From the cell containing the given text, extract its center point as [X, Y] coordinate. 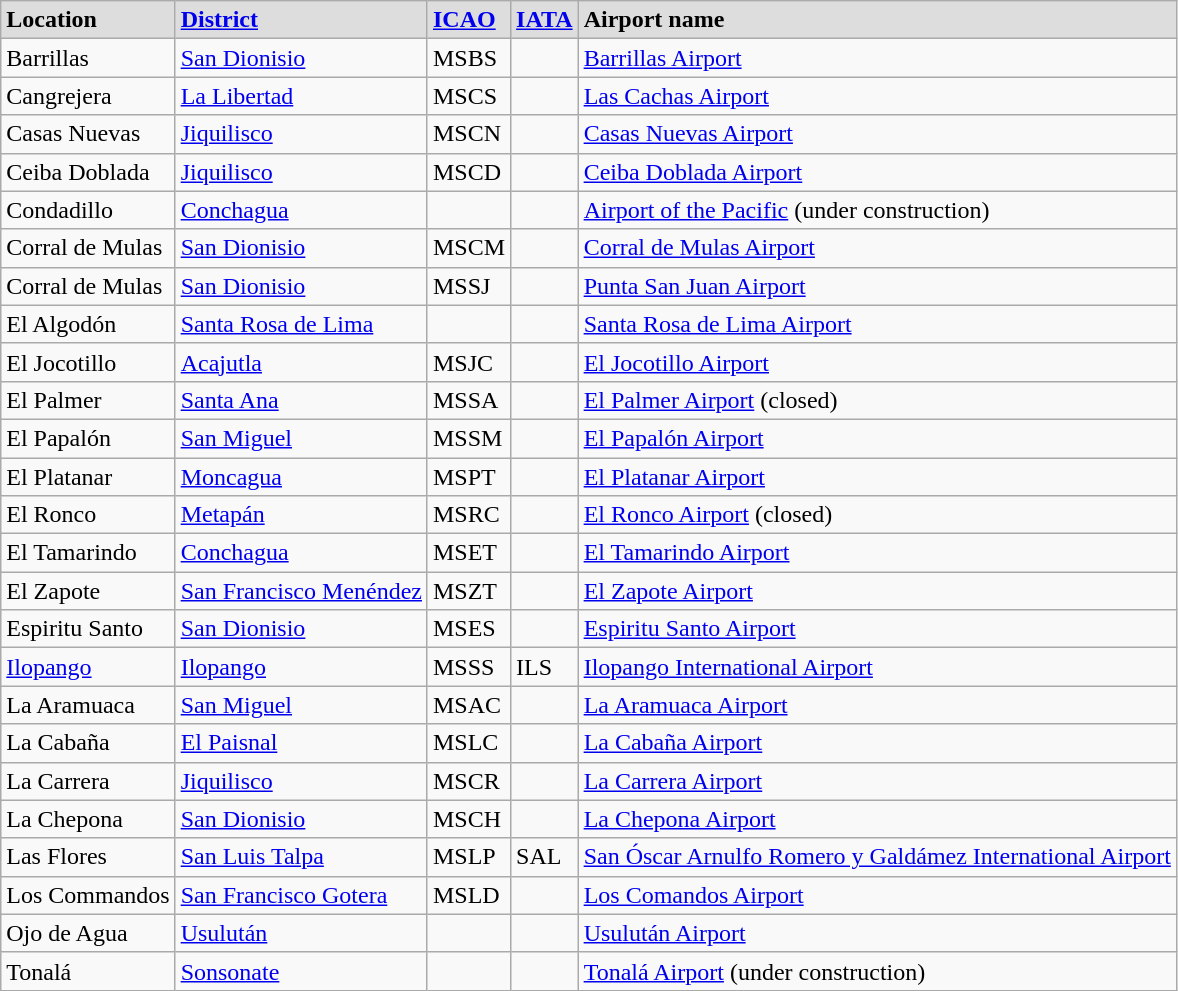
Punta San Juan Airport [877, 286]
San Luis Talpa [301, 857]
El Algodón [88, 324]
Los Comandos Airport [877, 895]
MSCN [468, 134]
MSSM [468, 438]
Condadillo [88, 210]
MSSS [468, 667]
La Chepona [88, 819]
MSCR [468, 781]
MSET [468, 553]
El Paisnal [301, 743]
La Cabaña [88, 743]
Sonsonate [301, 971]
El Platanar [88, 477]
San Francisco Menéndez [301, 591]
Casas Nuevas Airport [877, 134]
District [301, 20]
Usulután [301, 933]
SAL [545, 857]
MSCH [468, 819]
El Palmer Airport (closed) [877, 400]
El Jocotillo [88, 362]
Ilopango International Airport [877, 667]
MSLD [468, 895]
ICAO [468, 20]
Airport name [877, 20]
Cangrejera [88, 96]
El Papalón [88, 438]
MSCM [468, 248]
MSCS [468, 96]
La Carrera Airport [877, 781]
El Papalón Airport [877, 438]
Santa Ana [301, 400]
Metapán [301, 515]
Los Commandos [88, 895]
El Jocotillo Airport [877, 362]
El Tamarindo [88, 553]
IATA [545, 20]
La Cabaña Airport [877, 743]
Espiritu Santo Airport [877, 629]
Las Cachas Airport [877, 96]
Airport of the Pacific (under construction) [877, 210]
Acajutla [301, 362]
MSSJ [468, 286]
La Chepona Airport [877, 819]
Barrillas Airport [877, 58]
MSZT [468, 591]
Tonalá [88, 971]
La Aramuaca [88, 705]
Espiritu Santo [88, 629]
Ojo de Agua [88, 933]
Casas Nuevas [88, 134]
MSLC [468, 743]
El Palmer [88, 400]
Tonalá Airport (under construction) [877, 971]
El Platanar Airport [877, 477]
San Óscar Arnulfo Romero y Galdámez International Airport [877, 857]
Location [88, 20]
MSES [468, 629]
Ceiba Doblada Airport [877, 172]
Corral de Mulas Airport [877, 248]
El Tamarindo Airport [877, 553]
MSSA [468, 400]
Ceiba Doblada [88, 172]
Barrillas [88, 58]
La Libertad [301, 96]
ILS [545, 667]
San Francisco Gotera [301, 895]
MSRC [468, 515]
El Ronco [88, 515]
MSCD [468, 172]
Santa Rosa de Lima Airport [877, 324]
Moncagua [301, 477]
El Ronco Airport (closed) [877, 515]
MSBS [468, 58]
Usulután Airport [877, 933]
La Aramuaca Airport [877, 705]
MSJC [468, 362]
Santa Rosa de Lima [301, 324]
MSPT [468, 477]
El Zapote Airport [877, 591]
La Carrera [88, 781]
MSAC [468, 705]
Las Flores [88, 857]
MSLP [468, 857]
El Zapote [88, 591]
